Determine the (X, Y) coordinate at the center of the cell enclosing the given text.  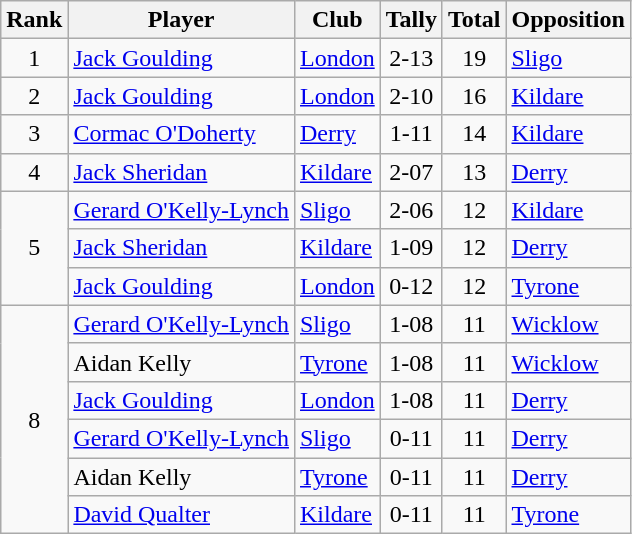
19 (474, 58)
16 (474, 96)
Total (474, 20)
Tally (411, 20)
2-13 (411, 58)
1-09 (411, 248)
Cormac O'Doherty (182, 134)
2-10 (411, 96)
4 (34, 172)
14 (474, 134)
David Qualter (182, 515)
13 (474, 172)
Rank (34, 20)
Club (337, 20)
5 (34, 248)
1-11 (411, 134)
2-07 (411, 172)
1 (34, 58)
Opposition (568, 20)
2-06 (411, 210)
0-12 (411, 286)
Player (182, 20)
8 (34, 419)
2 (34, 96)
3 (34, 134)
